Return [x, y] of the center of cell containing provided text 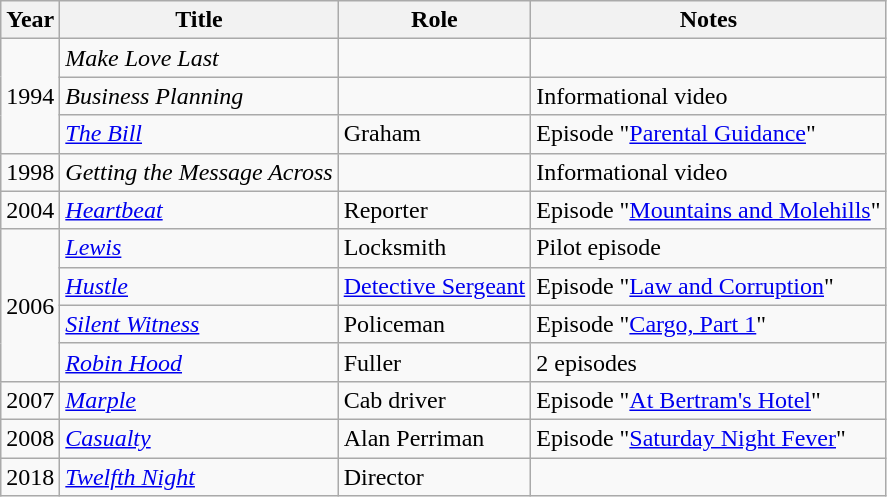
Cab driver [434, 400]
Alan Perriman [434, 438]
Policeman [434, 324]
Silent Witness [199, 324]
Detective Sergeant [434, 286]
Hustle [199, 286]
Notes [708, 20]
2007 [30, 400]
Episode "Mountains and Molehills" [708, 210]
1998 [30, 172]
Episode "Law and Corruption" [708, 286]
Robin Hood [199, 362]
Lewis [199, 248]
Role [434, 20]
Director [434, 477]
Reporter [434, 210]
Heartbeat [199, 210]
Episode "Cargo, Part 1" [708, 324]
Locksmith [434, 248]
2 episodes [708, 362]
Fuller [434, 362]
Business Planning [199, 96]
Title [199, 20]
Year [30, 20]
Episode "At Bertram's Hotel" [708, 400]
Getting the Message Across [199, 172]
Episode "Saturday Night Fever" [708, 438]
Marple [199, 400]
2004 [30, 210]
Twelfth Night [199, 477]
Graham [434, 134]
The Bill [199, 134]
Episode "Parental Guidance" [708, 134]
2008 [30, 438]
Casualty [199, 438]
2006 [30, 305]
1994 [30, 96]
Make Love Last [199, 58]
2018 [30, 477]
Pilot episode [708, 248]
